Search for the cell housing the specified text and yield its [X, Y] center coordinate. 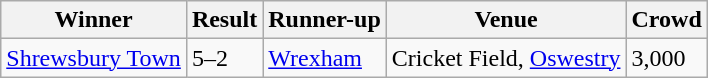
Cricket Field, Oswestry [506, 58]
Runner-up [325, 20]
Crowd [666, 20]
Winner [94, 20]
Wrexham [325, 58]
5–2 [224, 58]
Venue [506, 20]
Shrewsbury Town [94, 58]
3,000 [666, 58]
Result [224, 20]
